Find where the given text appears and provide that cell's center as (x, y) coordinate. 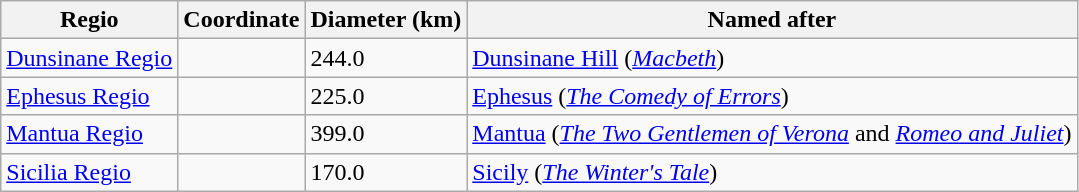
Mantua (The Two Gentlemen of Verona and Romeo and Juliet) (772, 134)
Mantua Regio (90, 134)
Sicilia Regio (90, 172)
Named after (772, 20)
170.0 (386, 172)
244.0 (386, 58)
Regio (90, 20)
Diameter (km) (386, 20)
Coordinate (242, 20)
Dunsinane Regio (90, 58)
Dunsinane Hill (Macbeth) (772, 58)
Sicily (The Winter's Tale) (772, 172)
Ephesus Regio (90, 96)
Ephesus (The Comedy of Errors) (772, 96)
225.0 (386, 96)
399.0 (386, 134)
